Extract the [x, y] coordinate from the center of the cell holding the provided text.  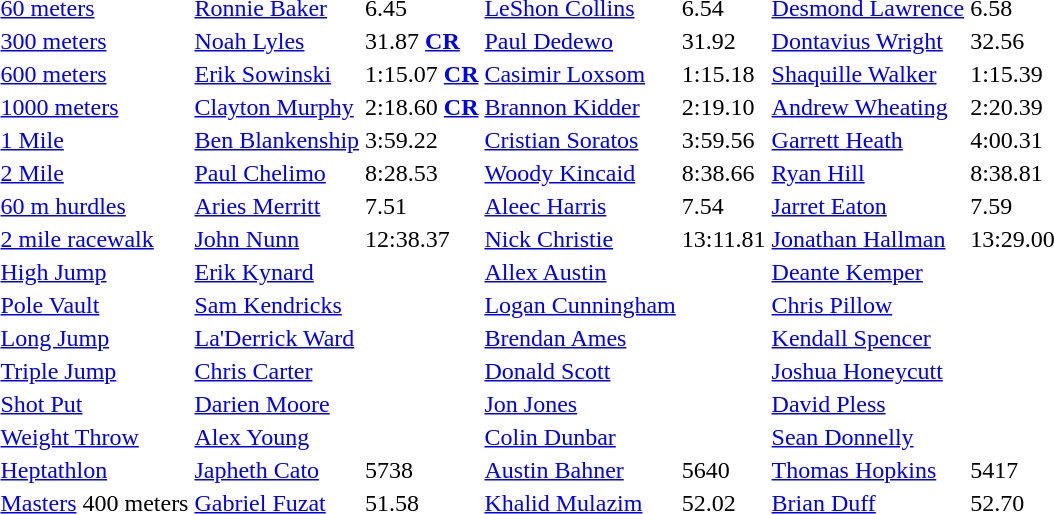
31.92 [724, 41]
Garrett Heath [868, 140]
8:28.53 [422, 173]
Sam Kendricks [277, 305]
1:15.18 [724, 74]
Logan Cunningham [580, 305]
7.51 [422, 206]
31.87 CR [422, 41]
Brendan Ames [580, 338]
La'Derrick Ward [277, 338]
John Nunn [277, 239]
Deante Kemper [868, 272]
Andrew Wheating [868, 107]
5738 [422, 470]
3:59.56 [724, 140]
Aries Merritt [277, 206]
Casimir Loxsom [580, 74]
Jon Jones [580, 404]
Donald Scott [580, 371]
Thomas Hopkins [868, 470]
13:11.81 [724, 239]
7.54 [724, 206]
Sean Donnelly [868, 437]
12:38.37 [422, 239]
Allex Austin [580, 272]
Clayton Murphy [277, 107]
Nick Christie [580, 239]
8:38.66 [724, 173]
Jonathan Hallman [868, 239]
David Pless [868, 404]
Austin Bahner [580, 470]
Chris Pillow [868, 305]
Woody Kincaid [580, 173]
Chris Carter [277, 371]
Paul Dedewo [580, 41]
Dontavius Wright [868, 41]
1:15.07 CR [422, 74]
Ryan Hill [868, 173]
2:19.10 [724, 107]
Ben Blankenship [277, 140]
Erik Sowinski [277, 74]
Jarret Eaton [868, 206]
3:59.22 [422, 140]
Kendall Spencer [868, 338]
Shaquille Walker [868, 74]
Alex Young [277, 437]
Darien Moore [277, 404]
Erik Kynard [277, 272]
Colin Dunbar [580, 437]
Paul Chelimo [277, 173]
2:18.60 CR [422, 107]
Joshua Honeycutt [868, 371]
Noah Lyles [277, 41]
Japheth Cato [277, 470]
Aleec Harris [580, 206]
Cristian Soratos [580, 140]
5640 [724, 470]
Brannon Kidder [580, 107]
